Identify which cell holds the provided text, then report its (x, y) central coordinate. 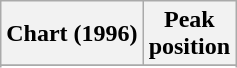
Chart (1996) (72, 34)
Peakposition (189, 34)
